Identify which cell holds the provided text, then report its (X, Y) central coordinate. 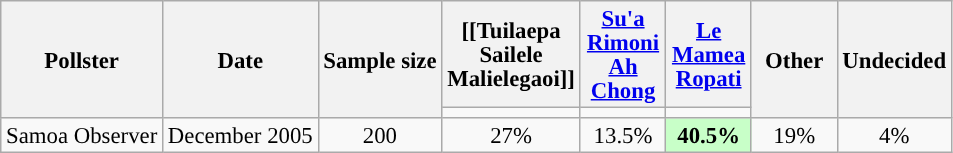
December 2005 (240, 136)
4% (894, 136)
13.5% (623, 136)
Sample size (380, 60)
27% (511, 136)
Su'a Rimoni Ah Chong (623, 54)
40.5% (709, 136)
200 (380, 136)
Other (794, 60)
19% (794, 136)
Samoa Observer (82, 136)
Pollster (82, 60)
Undecided (894, 60)
Le Mamea Ropati (709, 54)
Date (240, 60)
[[Tuilaepa Sailele Malielegaoi]] (511, 54)
